For the text-containing cell, return its midpoint in (X, Y) coordinate format. 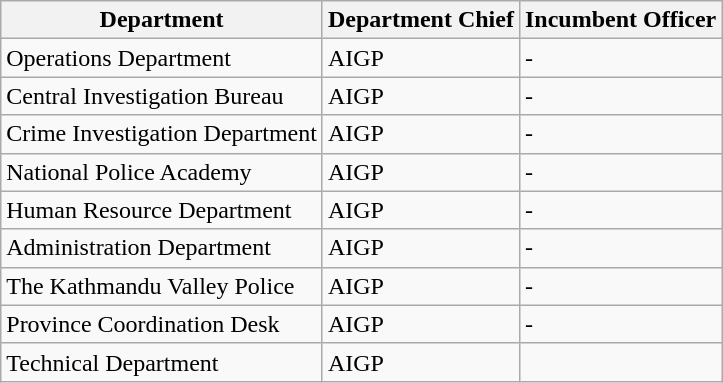
Human Resource Department (162, 210)
Incumbent Officer (620, 20)
Central Investigation Bureau (162, 96)
Crime Investigation Department (162, 134)
Department Chief (420, 20)
The Kathmandu Valley Police (162, 286)
Department (162, 20)
National Police Academy (162, 172)
Province Coordination Desk (162, 324)
Operations Department (162, 58)
Technical Department (162, 362)
Administration Department (162, 248)
